Determine the [x, y] coordinate at the center of the cell enclosing the given text.  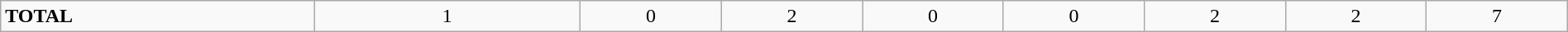
TOTAL [157, 16]
1 [447, 16]
7 [1497, 16]
